Extract the [x, y] coordinate from the center of the cell holding the provided text.  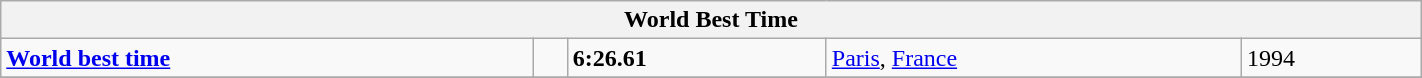
World Best Time [711, 20]
6:26.61 [696, 58]
World best time [268, 58]
1994 [1331, 58]
Paris, France [1034, 58]
